Search for the cell housing the specified text and yield its (X, Y) center coordinate. 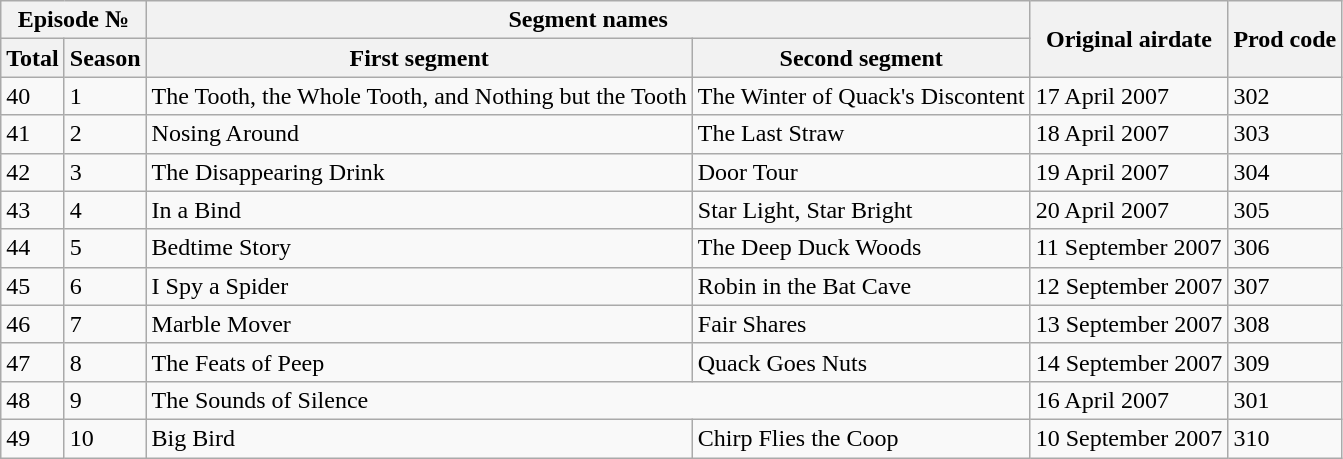
307 (1285, 286)
41 (33, 134)
The Feats of Peep (419, 362)
Robin in the Bat Cave (861, 286)
Prod code (1285, 39)
4 (105, 210)
20 April 2007 (1129, 210)
308 (1285, 324)
40 (33, 96)
7 (105, 324)
1 (105, 96)
Door Tour (861, 172)
11 September 2007 (1129, 248)
42 (33, 172)
The Deep Duck Woods (861, 248)
306 (1285, 248)
16 April 2007 (1129, 400)
Episode № (74, 20)
304 (1285, 172)
12 September 2007 (1129, 286)
5 (105, 248)
18 April 2007 (1129, 134)
The Tooth, the Whole Tooth, and Nothing but the Tooth (419, 96)
301 (1285, 400)
6 (105, 286)
10 September 2007 (1129, 438)
The Last Straw (861, 134)
10 (105, 438)
The Sounds of Silence (588, 400)
Chirp Flies the Coop (861, 438)
17 April 2007 (1129, 96)
46 (33, 324)
43 (33, 210)
2 (105, 134)
Season (105, 58)
47 (33, 362)
Original airdate (1129, 39)
Star Light, Star Bright (861, 210)
13 September 2007 (1129, 324)
305 (1285, 210)
Marble Mover (419, 324)
Fair Shares (861, 324)
310 (1285, 438)
302 (1285, 96)
8 (105, 362)
44 (33, 248)
45 (33, 286)
14 September 2007 (1129, 362)
9 (105, 400)
Quack Goes Nuts (861, 362)
Big Bird (419, 438)
Second segment (861, 58)
49 (33, 438)
The Winter of Quack's Discontent (861, 96)
19 April 2007 (1129, 172)
I Spy a Spider (419, 286)
In a Bind (419, 210)
Nosing Around (419, 134)
First segment (419, 58)
3 (105, 172)
Bedtime Story (419, 248)
309 (1285, 362)
Total (33, 58)
The Disappearing Drink (419, 172)
48 (33, 400)
Segment names (588, 20)
303 (1285, 134)
